For the text-containing cell, return its midpoint in [X, Y] coordinate format. 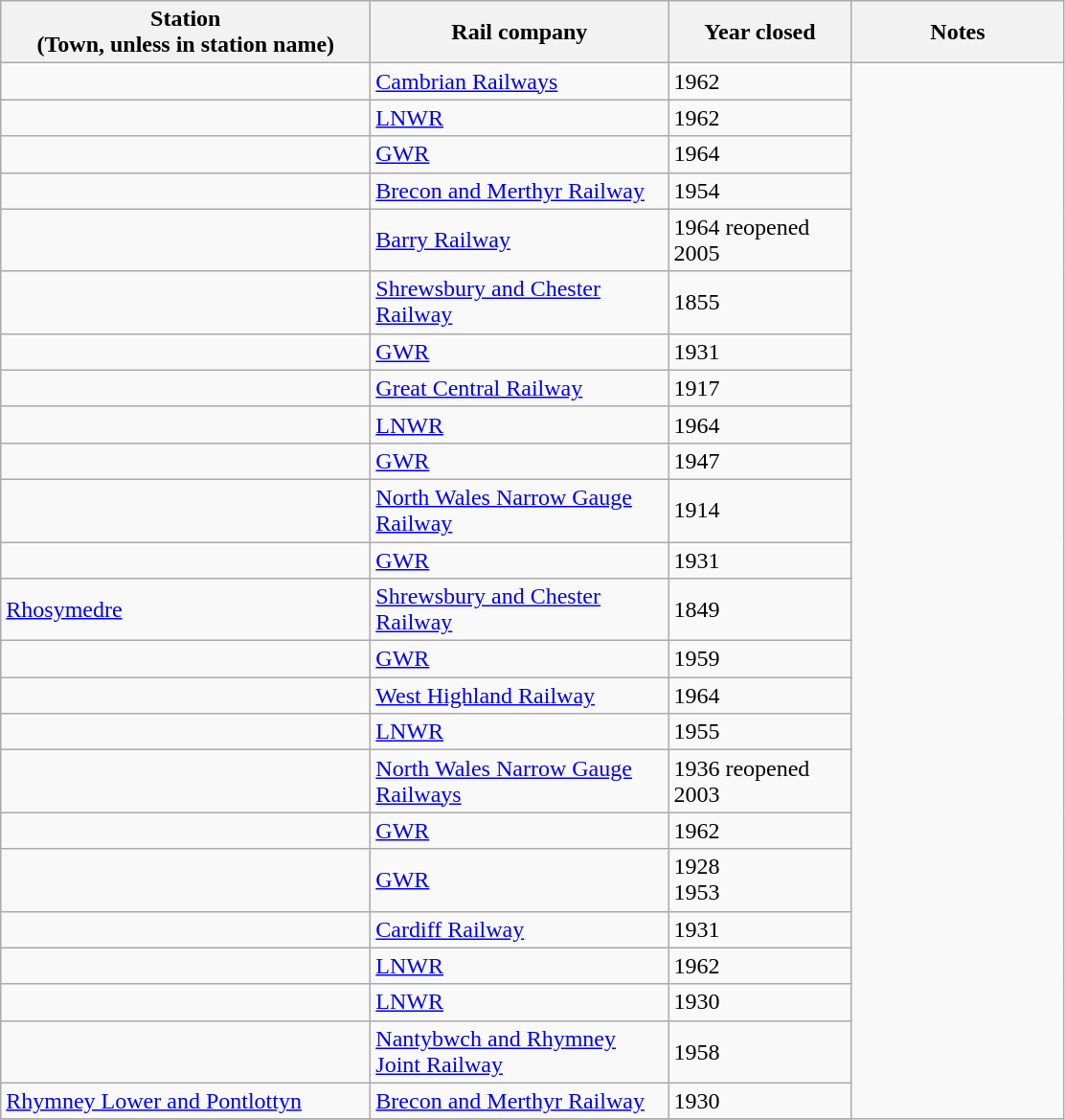
West Highland Railway [519, 696]
1955 [760, 732]
Rhymney Lower and Pontlottyn [186, 1101]
1936 reopened 2003 [760, 782]
Rhosymedre [186, 609]
North Wales Narrow Gauge Railways [519, 782]
1947 [760, 461]
Rail company [519, 33]
Barry Railway [519, 240]
1958 [760, 1052]
1849 [760, 609]
Year closed [760, 33]
Cambrian Railways [519, 81]
1954 [760, 191]
1914 [760, 510]
1959 [760, 659]
1855 [760, 303]
Station(Town, unless in station name) [186, 33]
Nantybwch and Rhymney Joint Railway [519, 1052]
1917 [760, 388]
Great Central Railway [519, 388]
Cardiff Railway [519, 929]
Notes [958, 33]
North Wales Narrow Gauge Railway [519, 510]
19281953 [760, 880]
1964 reopened 2005 [760, 240]
